Detect which cell encompasses the target text, then output its [X, Y] center coordinate. 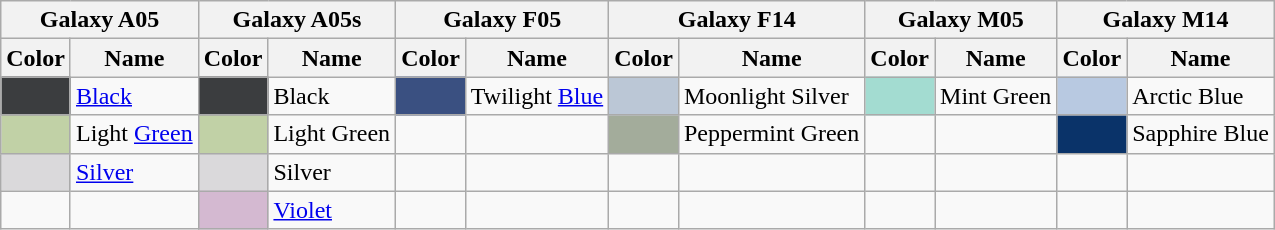
Violet [332, 210]
Galaxy F14 [737, 20]
Arctic Blue [1201, 96]
Galaxy M14 [1166, 20]
Twilight Blue [536, 96]
Sapphire Blue [1201, 134]
Moonlight Silver [771, 96]
Galaxy F05 [502, 20]
Galaxy A05s [296, 20]
Galaxy A05 [100, 20]
Peppermint Green [771, 134]
Mint Green [996, 96]
Galaxy M05 [961, 20]
